Return the [x, y] coordinate for the center point of the cell that contains the specified text.  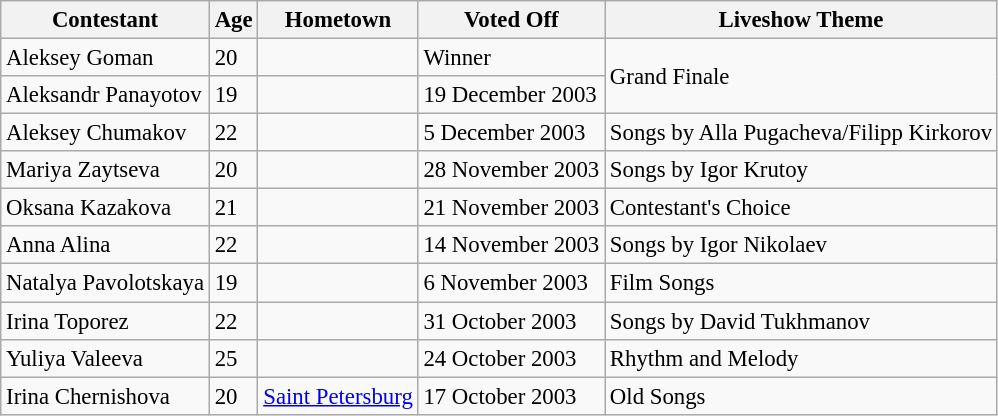
Irina Toporez [106, 321]
Aleksey Goman [106, 58]
Natalya Pavolotskaya [106, 283]
17 October 2003 [511, 396]
Age [234, 20]
Songs by Alla Pugacheva/Filipp Kirkorov [802, 133]
Songs by David Tukhmanov [802, 321]
Anna Alina [106, 245]
Yuliya Valeeva [106, 358]
Rhythm and Melody [802, 358]
Voted Off [511, 20]
Aleksandr Panayotov [106, 95]
Hometown [338, 20]
Old Songs [802, 396]
Mariya Zaytseva [106, 170]
Songs by Igor Krutoy [802, 170]
28 November 2003 [511, 170]
21 November 2003 [511, 208]
Aleksey Chumakov [106, 133]
14 November 2003 [511, 245]
Grand Finale [802, 76]
6 November 2003 [511, 283]
19 December 2003 [511, 95]
25 [234, 358]
Contestant's Choice [802, 208]
21 [234, 208]
Saint Petersburg [338, 396]
31 October 2003 [511, 321]
Oksana Kazakova [106, 208]
Contestant [106, 20]
Film Songs [802, 283]
Songs by Igor Nikolaev [802, 245]
Irina Chernishova [106, 396]
24 October 2003 [511, 358]
Winner [511, 58]
Liveshow Theme [802, 20]
5 December 2003 [511, 133]
